Determine the [X, Y] coordinate at the center of the cell enclosing the given text.  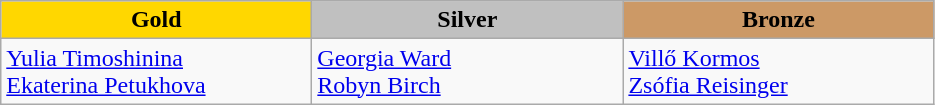
Silver [468, 20]
Gold [156, 20]
Georgia Ward Robyn Birch [468, 72]
Bronze [778, 20]
Villő Kormos Zsófia Reisinger [778, 72]
Yulia Timoshinina Ekaterina Petukhova [156, 72]
